Pinpoint the cell where the given text exists, returning its [X, Y] midpoint coordinate. 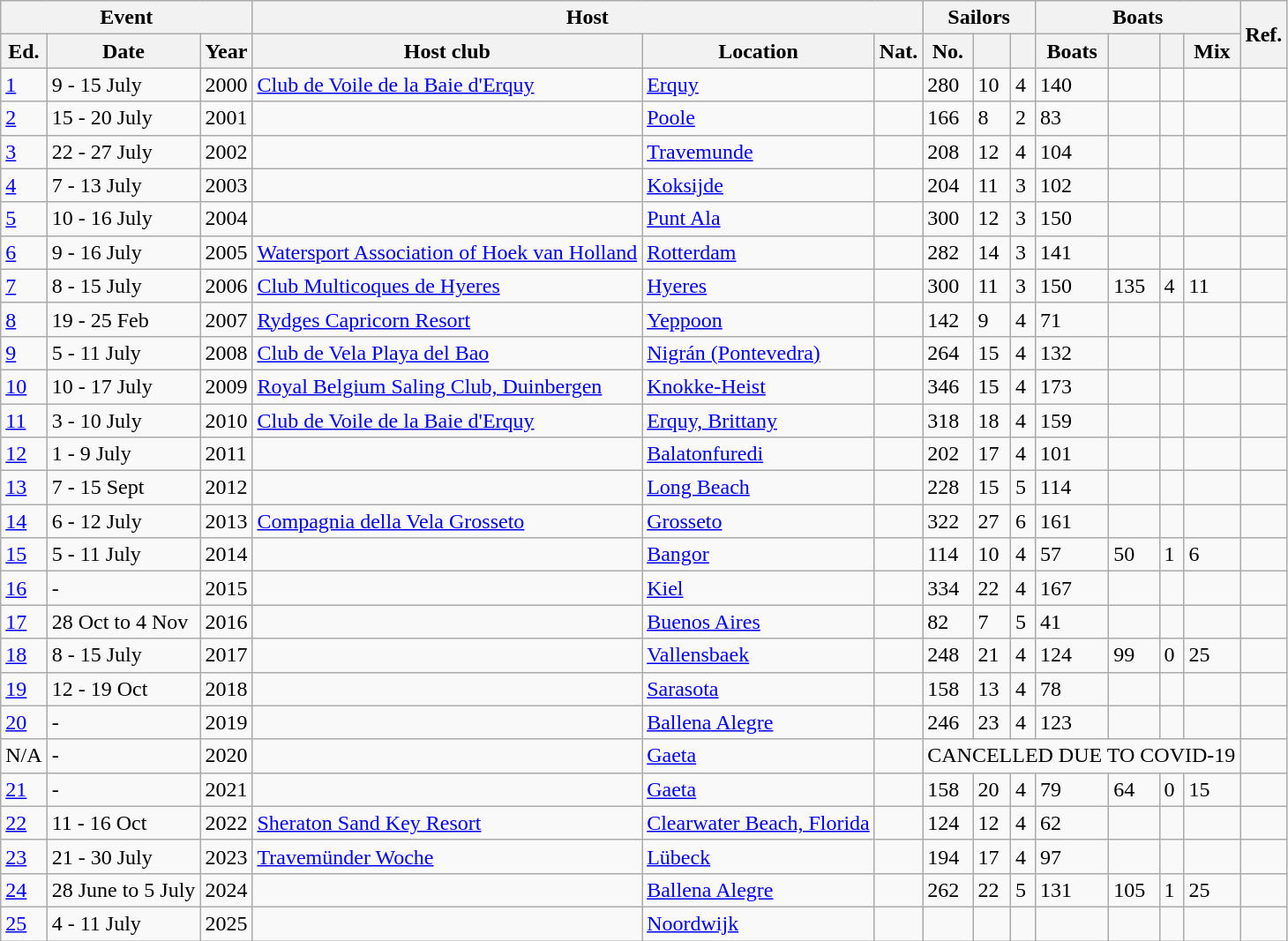
2013 [226, 521]
2014 [226, 555]
Year [226, 51]
Noordwijk [759, 923]
10 - 17 July [124, 386]
166 [947, 118]
2025 [226, 923]
Punt Ala [759, 219]
141 [1073, 252]
21 - 30 July [124, 856]
Watersport Association of Hoek van Holland [447, 252]
22 - 27 July [124, 152]
Balatonfuredi [759, 454]
2012 [226, 488]
Travemünder Woche [447, 856]
Long Beach [759, 488]
204 [947, 185]
135 [1134, 286]
Event [127, 18]
Clearwater Beach, Florida [759, 823]
322 [947, 521]
2000 [226, 85]
N/A [24, 756]
Kiel [759, 588]
Vallensbaek [759, 655]
19 - 25 Feb [124, 319]
2021 [226, 789]
10 - 16 July [124, 219]
102 [1073, 185]
Erquy, Brittany [759, 421]
27 [992, 521]
Ed. [24, 51]
99 [1134, 655]
2022 [226, 823]
Club de Vela Playa del Bao [447, 353]
71 [1073, 319]
101 [1073, 454]
2005 [226, 252]
7 - 13 July [124, 185]
282 [947, 252]
248 [947, 655]
Yeppoon [759, 319]
104 [1073, 152]
2002 [226, 152]
246 [947, 722]
83 [1073, 118]
173 [1073, 386]
12 - 19 Oct [124, 689]
159 [1073, 421]
208 [947, 152]
Nigrán (Pontevedra) [759, 353]
2007 [226, 319]
6 - 12 July [124, 521]
264 [947, 353]
CANCELLED DUE TO COVID-19 [1082, 756]
15 - 20 July [124, 118]
202 [947, 454]
11 - 16 Oct [124, 823]
132 [1073, 353]
2006 [226, 286]
Koksijde [759, 185]
2017 [226, 655]
Grosseto [759, 521]
228 [947, 488]
Ref. [1263, 34]
16 [24, 588]
Compagnia della Vela Grosseto [447, 521]
123 [1073, 722]
2010 [226, 421]
78 [1073, 689]
1 - 9 July [124, 454]
9 - 15 July [124, 85]
142 [947, 319]
2003 [226, 185]
19 [24, 689]
28 June to 5 July [124, 890]
346 [947, 386]
2009 [226, 386]
41 [1073, 622]
3 - 10 July [124, 421]
2018 [226, 689]
318 [947, 421]
262 [947, 890]
No. [947, 51]
280 [947, 85]
Poole [759, 118]
4 - 11 July [124, 923]
28 Oct to 4 Nov [124, 622]
140 [1073, 85]
2020 [226, 756]
2004 [226, 219]
Mix [1212, 51]
Sailors [979, 18]
Sheraton Sand Key Resort [447, 823]
Sarasota [759, 689]
Nat. [898, 51]
Buenos Aires [759, 622]
79 [1073, 789]
Location [759, 51]
Date [124, 51]
Host [588, 18]
62 [1073, 823]
Knokke-Heist [759, 386]
24 [24, 890]
2019 [226, 722]
167 [1073, 588]
Hyeres [759, 286]
105 [1134, 890]
82 [947, 622]
9 - 16 July [124, 252]
Host club [447, 51]
2008 [226, 353]
194 [947, 856]
97 [1073, 856]
Club Multicoques de Hyeres [447, 286]
57 [1073, 555]
2023 [226, 856]
2024 [226, 890]
Lübeck [759, 856]
2011 [226, 454]
131 [1073, 890]
2015 [226, 588]
Travemunde [759, 152]
161 [1073, 521]
2016 [226, 622]
Erquy [759, 85]
50 [1134, 555]
334 [947, 588]
Rydges Capricorn Resort [447, 319]
2001 [226, 118]
Bangor [759, 555]
7 - 15 Sept [124, 488]
Royal Belgium Saling Club, Duinbergen [447, 386]
Rotterdam [759, 252]
64 [1134, 789]
